Scan for the cell matching the given text and deliver its [X, Y] coordinate at center. 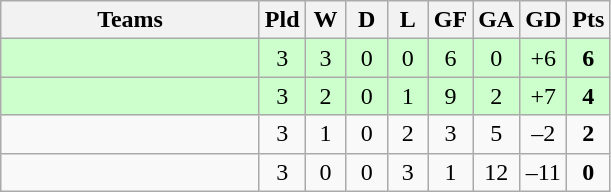
D [366, 20]
12 [496, 172]
–11 [544, 172]
L [408, 20]
GD [544, 20]
4 [588, 96]
Teams [130, 20]
+7 [544, 96]
+6 [544, 58]
–2 [544, 134]
5 [496, 134]
W [326, 20]
GA [496, 20]
Pts [588, 20]
9 [450, 96]
Pld [282, 20]
GF [450, 20]
